Provide the [x, y] coordinate of the cell's center where the given text is located.  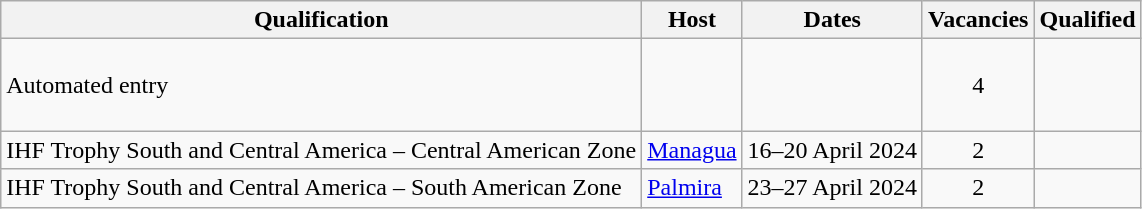
16–20 April 2024 [832, 150]
Dates [832, 20]
Automated entry [322, 85]
Vacancies [978, 20]
Qualified [1088, 20]
IHF Trophy South and Central America – South American Zone [322, 188]
Palmira [692, 188]
IHF Trophy South and Central America – Central American Zone [322, 150]
Qualification [322, 20]
Managua [692, 150]
4 [978, 85]
23–27 April 2024 [832, 188]
Host [692, 20]
